Capture the cell that displays the provided text and extract its (X, Y) central coordinate. 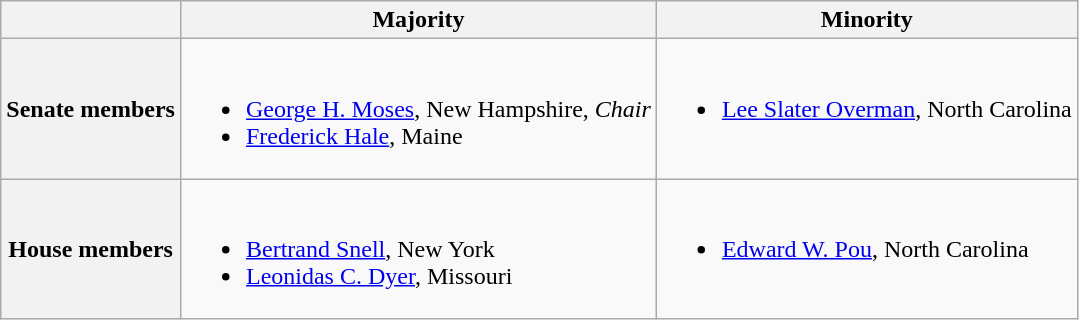
George H. Moses, New Hampshire, ChairFrederick Hale, Maine (418, 109)
Senate members (91, 109)
Bertrand Snell, New YorkLeonidas C. Dyer, Missouri (418, 249)
Minority (866, 20)
Edward W. Pou, North Carolina (866, 249)
Majority (418, 20)
Lee Slater Overman, North Carolina (866, 109)
House members (91, 249)
